Capture the cell that displays the provided text and extract its [X, Y] central coordinate. 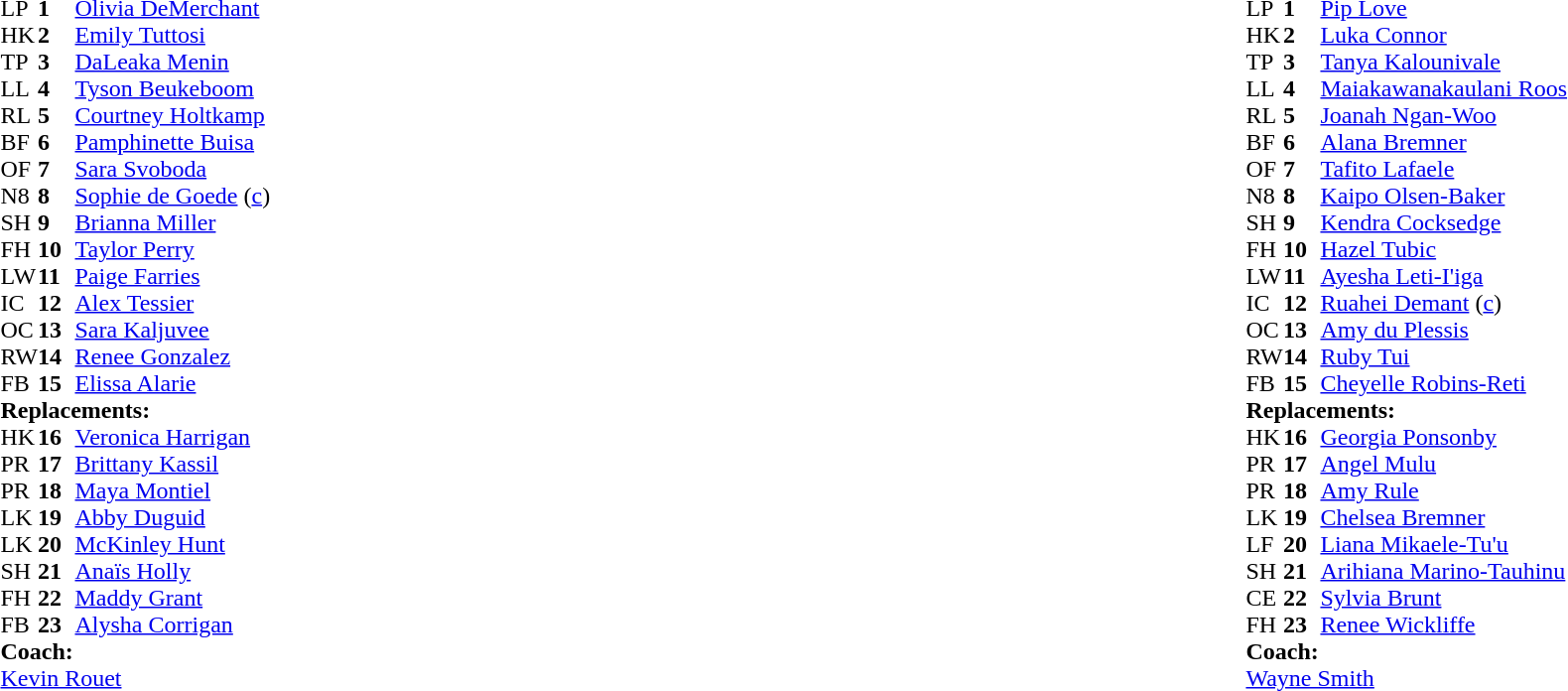
Elissa Alarie [173, 383]
Abby Duguid [173, 518]
Tafito Lafaele [1443, 169]
Maya Montiel [173, 490]
Chelsea Bremner [1443, 518]
Ayesha Leti-I'iga [1443, 276]
Sophie de Goede (c) [173, 197]
Tyson Beukeboom [173, 89]
Amy du Plessis [1443, 330]
Sara Kaljuvee [173, 330]
McKinley Hunt [173, 544]
Kaipo Olsen-Baker [1443, 197]
Angel Mulu [1443, 465]
Luka Connor [1443, 36]
Tanya Kalounivale [1443, 62]
Ruahei Demant (c) [1443, 304]
Georgia Ponsonby [1443, 437]
Arihiana Marino-Tauhinu [1443, 572]
Courtney Holtkamp [173, 115]
Pamphinette Buisa [173, 143]
Amy Rule [1443, 490]
Joanah Ngan-Woo [1443, 115]
Alana Bremner [1443, 143]
Maddy Grant [173, 598]
Hazel Tubic [1443, 250]
Kendra Cocksedge [1443, 222]
Taylor Perry [173, 250]
LF [1264, 544]
Veronica Harrigan [173, 437]
Renee Gonzalez [173, 357]
Anaїs Holly [173, 572]
Cheyelle Robins-Reti [1443, 383]
Alex Tessier [173, 304]
Sylvia Brunt [1443, 598]
Brittany Kassil [173, 465]
Liana Mikaele-Tu'u [1443, 544]
Ruby Tui [1443, 357]
CE [1264, 598]
Renee Wickliffe [1443, 625]
Paige Farries [173, 276]
Sara Svoboda [173, 169]
Alysha Corrigan [173, 625]
Brianna Miller [173, 222]
Emily Tuttosi [173, 36]
DaLeaka Menin [173, 62]
Maiakawanakaulani Roos [1443, 89]
